Pinpoint the cell where the given text exists, returning its [x, y] midpoint coordinate. 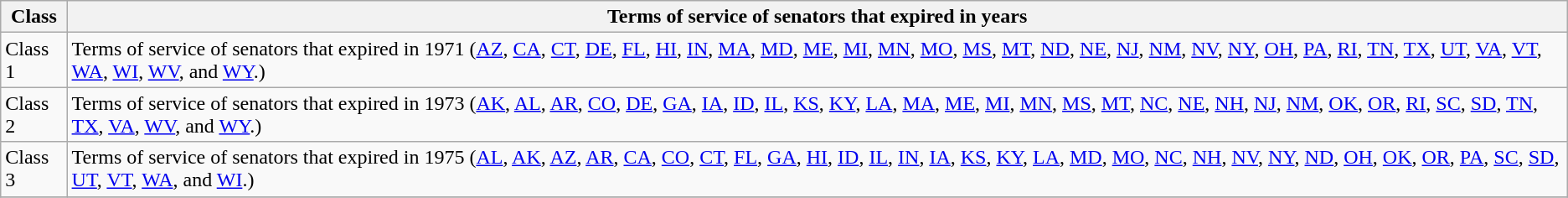
Terms of service of senators that expired in years [818, 17]
Class 2 [34, 114]
Class 1 [34, 60]
Class 3 [34, 169]
Class [34, 17]
